Extract the (X, Y) coordinate from the center of the cell holding the provided text.  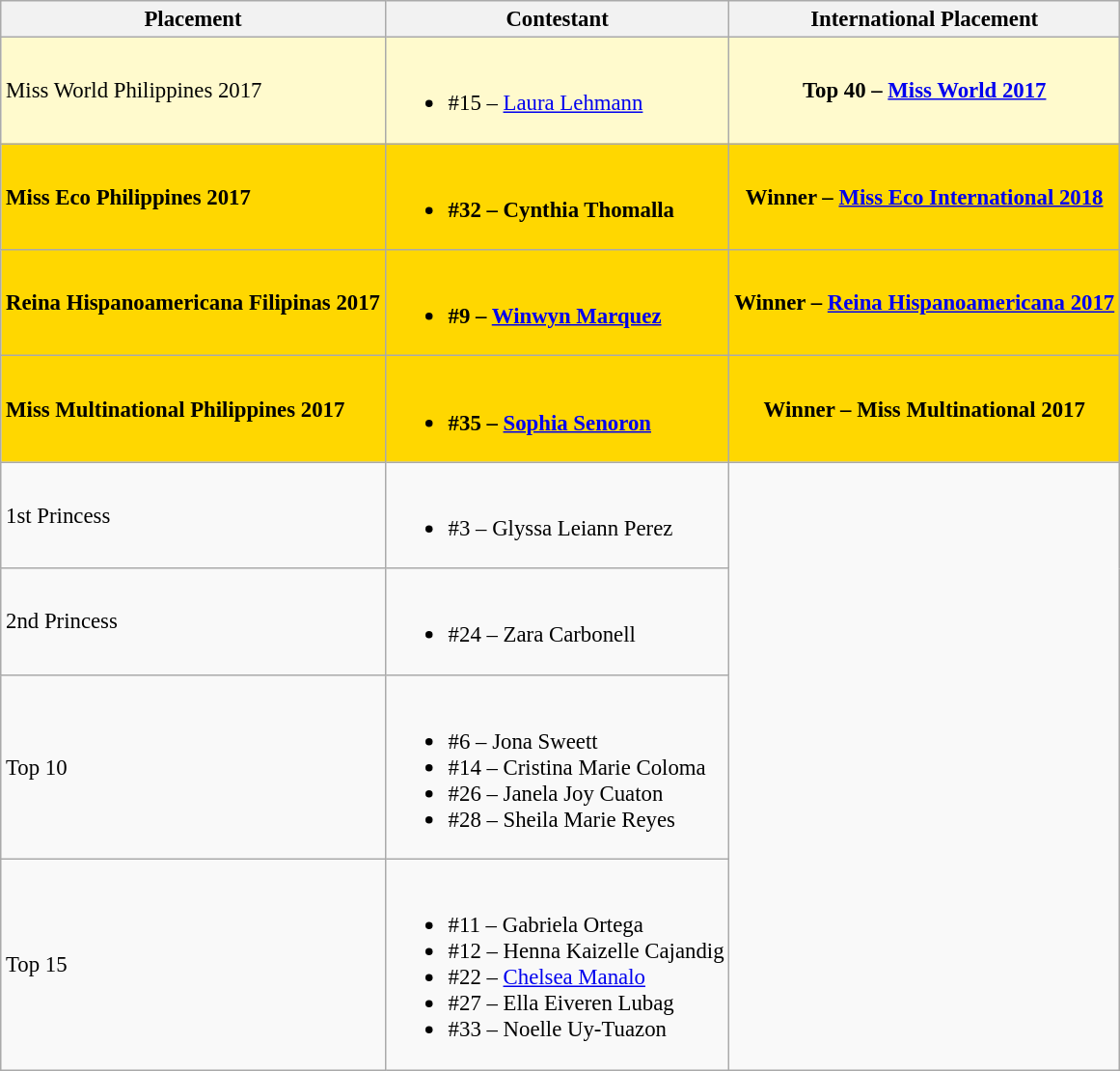
#11 – Gabriela Ortega#12 – Henna Kaizelle Cajandig#22 – Chelsea Manalo#27 – Ella Eiveren Lubag#33 – Noelle Uy-Tuazon (558, 965)
#6 – Jona Sweett#14 – Cristina Marie Coloma#26 – Janela Joy Cuaton#28 – Sheila Marie Reyes (558, 766)
#9 – Winwyn Marquez (558, 303)
Winner – Reina Hispanoamericana 2017 (924, 303)
Top 10 (193, 766)
Miss Eco Philippines 2017 (193, 197)
Top 40 – Miss World 2017 (924, 91)
Contestant (558, 19)
#15 – Laura Lehmann (558, 91)
1st Princess (193, 515)
Top 15 (193, 965)
Placement (193, 19)
#24 – Zara Carbonell (558, 621)
Winner – Miss Multinational 2017 (924, 409)
Miss World Philippines 2017 (193, 91)
Winner – Miss Eco International 2018 (924, 197)
2nd Princess (193, 621)
Miss Multinational Philippines 2017 (193, 409)
#35 – Sophia Senoron (558, 409)
Reina Hispanoamericana Filipinas 2017 (193, 303)
#32 – Cynthia Thomalla (558, 197)
#3 – Glyssa Leiann Perez (558, 515)
International Placement (924, 19)
